Identify which cell holds the provided text, then report its (X, Y) central coordinate. 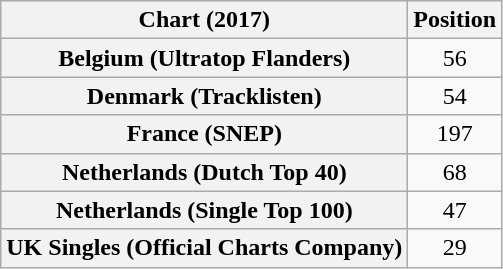
Position (455, 20)
Denmark (Tracklisten) (204, 96)
Belgium (Ultratop Flanders) (204, 58)
47 (455, 210)
Chart (2017) (204, 20)
Netherlands (Dutch Top 40) (204, 172)
56 (455, 58)
29 (455, 248)
Netherlands (Single Top 100) (204, 210)
197 (455, 134)
France (SNEP) (204, 134)
54 (455, 96)
UK Singles (Official Charts Company) (204, 248)
68 (455, 172)
